Detect which cell encompasses the target text, then output its [X, Y] center coordinate. 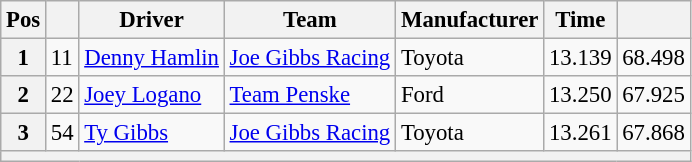
54 [62, 133]
Ford [470, 95]
Team [310, 20]
11 [62, 58]
Driver [152, 20]
67.925 [654, 95]
1 [24, 58]
Team Penske [310, 95]
Manufacturer [470, 20]
68.498 [654, 58]
2 [24, 95]
22 [62, 95]
13.261 [580, 133]
13.250 [580, 95]
3 [24, 133]
67.868 [654, 133]
Denny Hamlin [152, 58]
Ty Gibbs [152, 133]
Pos [24, 20]
13.139 [580, 58]
Time [580, 20]
Joey Logano [152, 95]
